Identify which cell holds the provided text, then report its [X, Y] central coordinate. 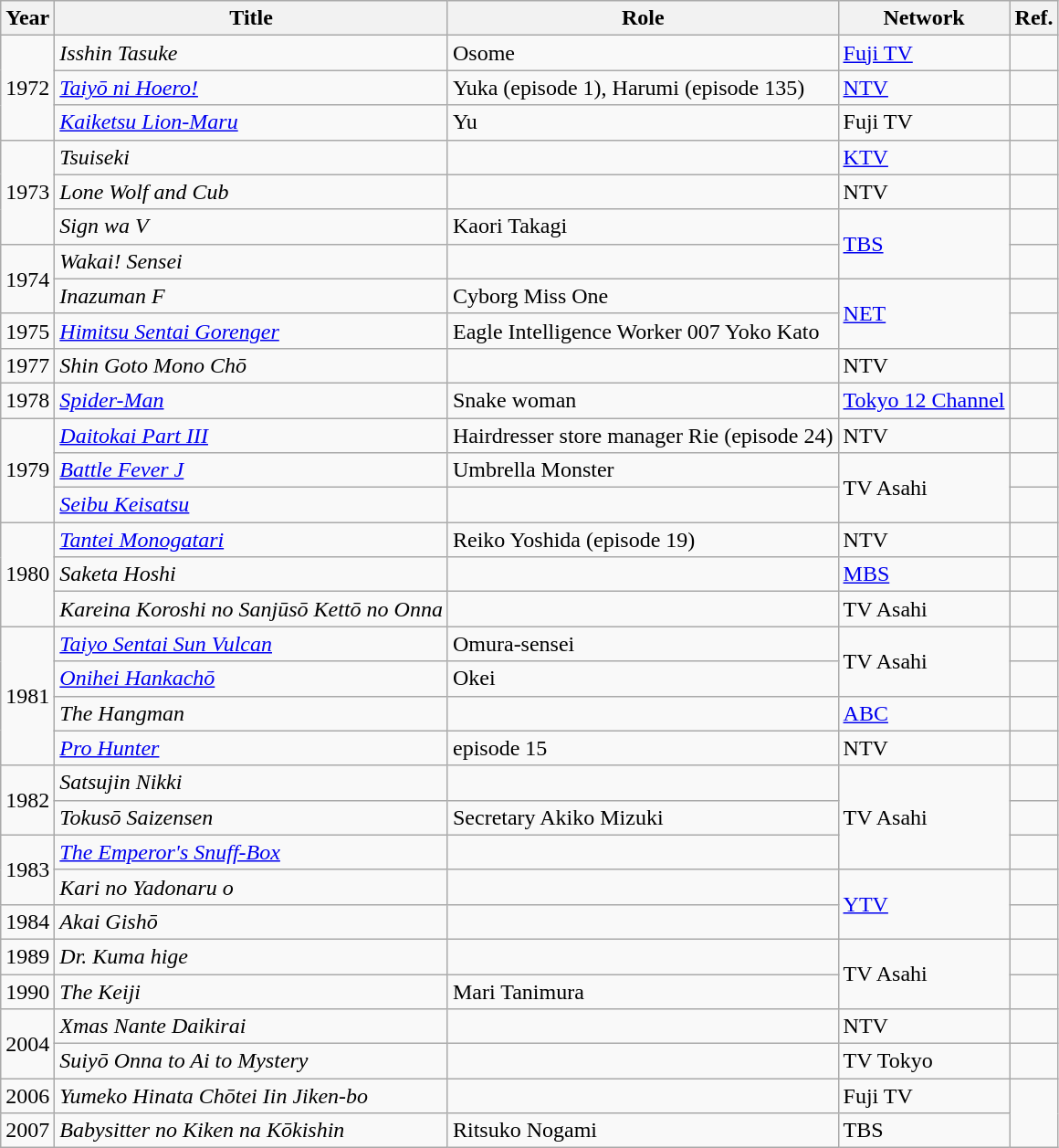
Tokusō Saizensen [252, 817]
Kaori Takagi [643, 226]
Yuka (episode 1), Harumi (episode 135) [643, 88]
1982 [27, 800]
The Keiji [252, 991]
Babysitter no Kiken na Kōkishin [252, 1131]
Cyborg Miss One [643, 296]
1990 [27, 991]
1972 [27, 88]
1979 [27, 470]
Kaiketsu Lion-Maru [252, 122]
1975 [27, 331]
Saketa Hoshi [252, 574]
Kareina Koroshi no Sanjūsō Kettō no Onna [252, 609]
Himitsu Sentai Gorenger [252, 331]
1984 [27, 922]
2007 [27, 1131]
KTV [924, 157]
Reiko Yoshida (episode 19) [643, 540]
MBS [924, 574]
Pro Hunter [252, 748]
episode 15 [643, 748]
Onihei Hankachō [252, 679]
Xmas Nante Daikirai [252, 1027]
1973 [27, 192]
ABC [924, 713]
Ref. [1033, 18]
Satsujin Nikki [252, 783]
1978 [27, 400]
Dr. Kuma hige [252, 956]
1989 [27, 956]
Spider-Man [252, 400]
Tantei Monogatari [252, 540]
Eagle Intelligence Worker 007 Yoko Kato [643, 331]
Akai Gishō [252, 922]
1981 [27, 696]
Kari no Yadonaru o [252, 887]
Inazuman F [252, 296]
Tokyo 12 Channel [924, 400]
Sign wa V [252, 226]
Role [643, 18]
The Hangman [252, 713]
Taiyō ni Hoero! [252, 88]
Battle Fever J [252, 470]
The Emperor's Snuff-Box [252, 852]
Wakai! Sensei [252, 261]
Okei [643, 679]
Lone Wolf and Cub [252, 192]
1983 [27, 869]
Yu [643, 122]
Year [27, 18]
Snake woman [643, 400]
Mari Tanimura [643, 991]
Seibu Keisatsu [252, 505]
Yumeko Hinata Chōtei Iin Jiken-bo [252, 1096]
Omura-sensei [643, 644]
1980 [27, 574]
1977 [27, 365]
Isshin Tasuke [252, 53]
Shin Goto Mono Chō [252, 365]
Osome [643, 53]
YTV [924, 904]
Daitokai Part III [252, 436]
Ritsuko Nogami [643, 1131]
1974 [27, 279]
2006 [27, 1096]
TV Tokyo [924, 1061]
Taiyo Sentai Sun Vulcan [252, 644]
Tsuiseki [252, 157]
Secretary Akiko Mizuki [643, 817]
Suiyō Onna to Ai to Mystery [252, 1061]
2004 [27, 1044]
Network [924, 18]
NET [924, 313]
Umbrella Monster [643, 470]
Title [252, 18]
Hairdresser store manager Rie (episode 24) [643, 436]
